From the cell containing the given text, extract its center point as (x, y) coordinate. 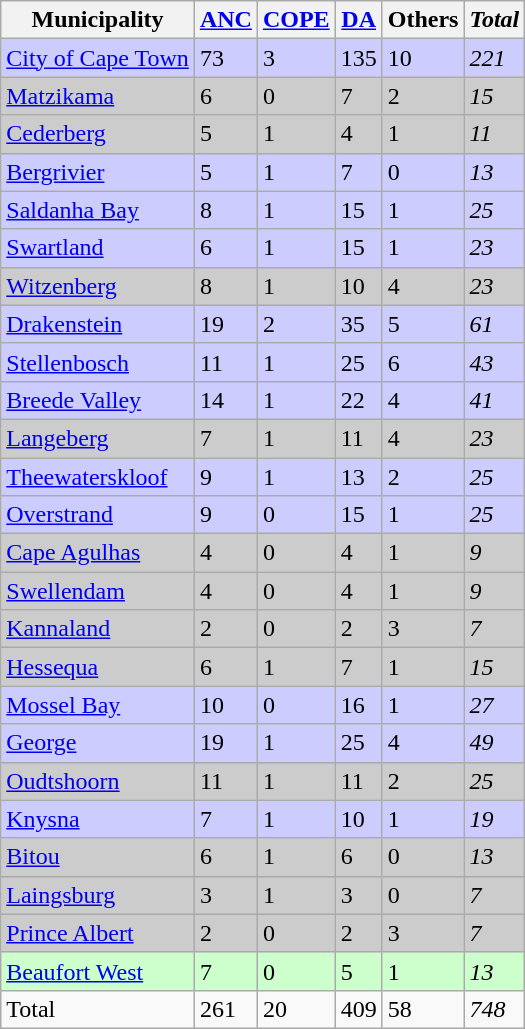
221 (494, 58)
Hessequa (98, 667)
Knysna (98, 819)
14 (226, 400)
35 (358, 324)
20 (296, 1009)
58 (423, 1009)
Saldanha Bay (98, 210)
George (98, 743)
Swartland (98, 248)
135 (358, 58)
Witzenberg (98, 286)
Stellenbosch (98, 362)
Others (423, 20)
Bitou (98, 857)
61 (494, 324)
Kannaland (98, 629)
ANC (226, 20)
DA (358, 20)
COPE (296, 20)
261 (226, 1009)
Swellendam (98, 591)
43 (494, 362)
Cape Agulhas (98, 553)
Drakenstein (98, 324)
Laingsburg (98, 895)
Bergrivier (98, 172)
748 (494, 1009)
16 (358, 705)
409 (358, 1009)
Municipality (98, 20)
Overstrand (98, 515)
Prince Albert (98, 933)
41 (494, 400)
Langeberg (98, 438)
Oudtshoorn (98, 781)
Breede Valley (98, 400)
Mossel Bay (98, 705)
Beaufort West (98, 971)
Theewaterskloof (98, 477)
Matzikama (98, 96)
73 (226, 58)
22 (358, 400)
Cederberg (98, 134)
49 (494, 743)
27 (494, 705)
City of Cape Town (98, 58)
